Identify which cell holds the provided text, then report its [x, y] central coordinate. 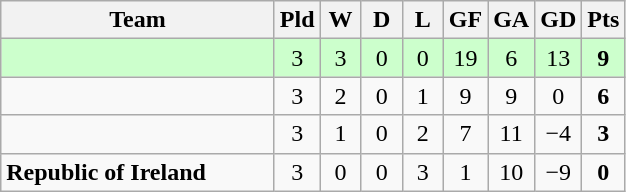
Pld [297, 20]
Pts [604, 20]
−9 [558, 172]
−4 [558, 134]
GD [558, 20]
13 [558, 58]
10 [512, 172]
Team [138, 20]
Republic of Ireland [138, 172]
GA [512, 20]
19 [465, 58]
11 [512, 134]
GF [465, 20]
7 [465, 134]
W [340, 20]
L [422, 20]
D [382, 20]
